From the cell containing the given text, extract its center point as [X, Y] coordinate. 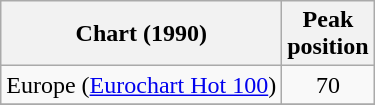
70 [328, 85]
Europe (Eurochart Hot 100) [142, 85]
Peakposition [328, 34]
Chart (1990) [142, 34]
